Detect which cell encompasses the target text, then output its [x, y] center coordinate. 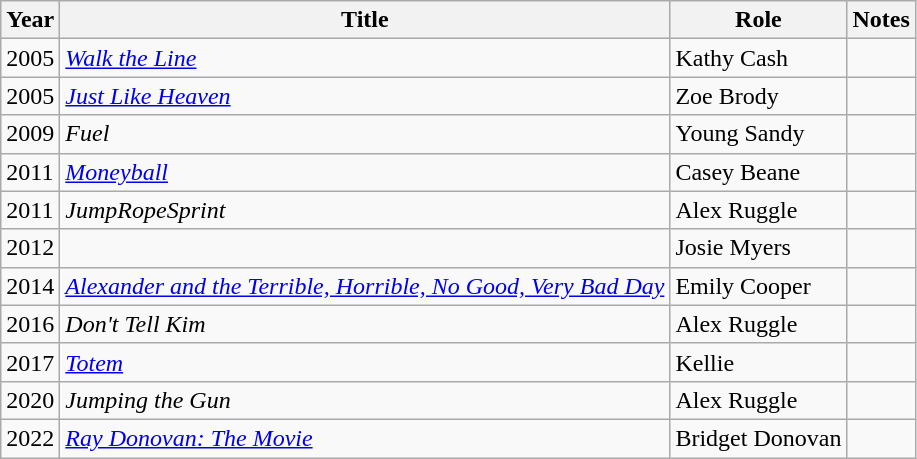
Walk the Line [365, 58]
2014 [30, 286]
JumpRopeSprint [365, 210]
Kathy Cash [758, 58]
Jumping the Gun [365, 400]
2016 [30, 324]
Ray Donovan: The Movie [365, 438]
Casey Beane [758, 172]
Title [365, 20]
Emily Cooper [758, 286]
Kellie [758, 362]
Alexander and the Terrible, Horrible, No Good, Very Bad Day [365, 286]
Notes [881, 20]
2009 [30, 134]
Fuel [365, 134]
Year [30, 20]
Just Like Heaven [365, 96]
Bridget Donovan [758, 438]
Zoe Brody [758, 96]
2012 [30, 248]
2022 [30, 438]
2017 [30, 362]
Role [758, 20]
Totem [365, 362]
Don't Tell Kim [365, 324]
Young Sandy [758, 134]
Josie Myers [758, 248]
2020 [30, 400]
Moneyball [365, 172]
